Capture the cell that displays the provided text and extract its (x, y) central coordinate. 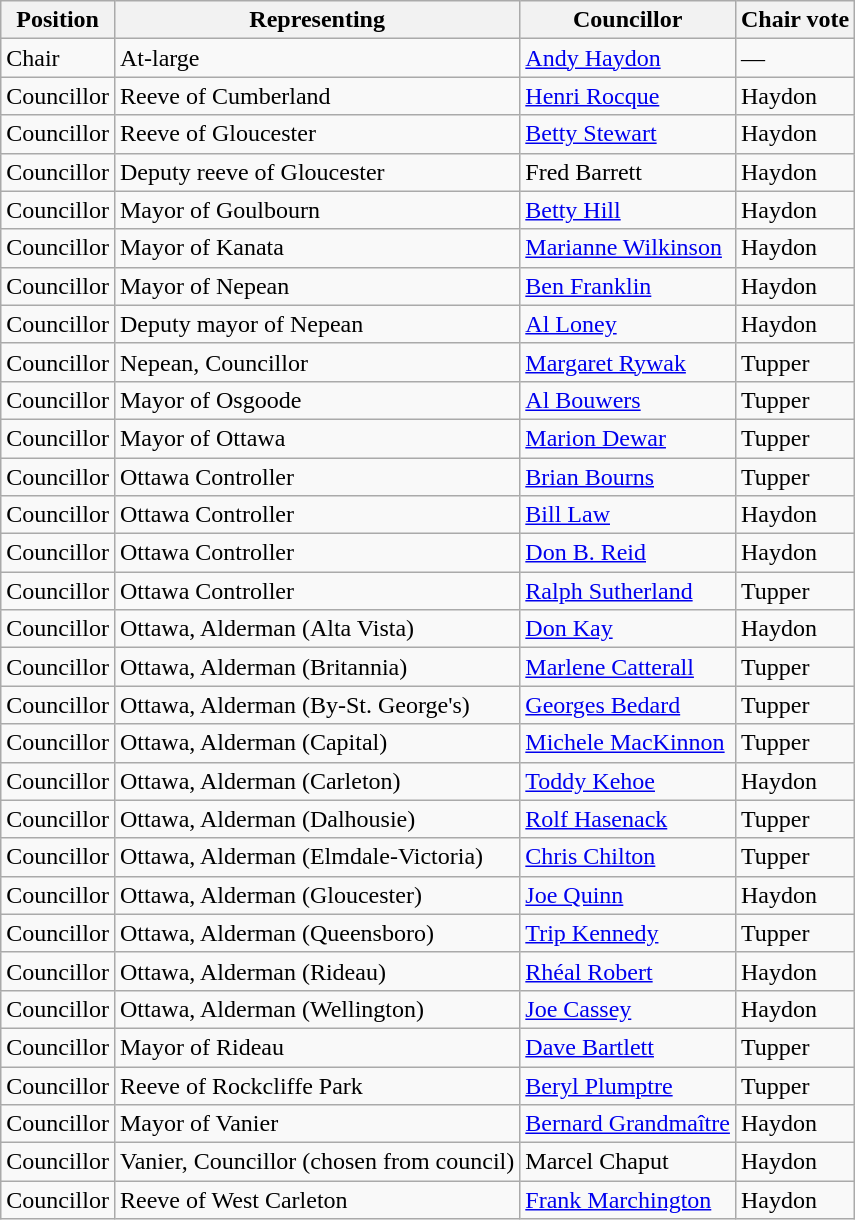
— (794, 58)
Ralph Sutherland (628, 591)
Ben Franklin (628, 286)
Betty Hill (628, 210)
Betty Stewart (628, 134)
Marlene Catterall (628, 667)
Marcel Chaput (628, 1162)
Marion Dewar (628, 438)
Ottawa, Alderman (Dalhousie) (316, 819)
Henri Rocque (628, 96)
Ottawa, Alderman (By-St. George's) (316, 705)
Mayor of Goulbourn (316, 210)
Rolf Hasenack (628, 819)
Ottawa, Alderman (Alta Vista) (316, 629)
Fred Barrett (628, 172)
Joe Cassey (628, 1009)
Reeve of Cumberland (316, 96)
Andy Haydon (628, 58)
Don Kay (628, 629)
Ottawa, Alderman (Gloucester) (316, 895)
Al Loney (628, 324)
Mayor of Ottawa (316, 438)
Brian Bourns (628, 477)
Deputy reeve of Gloucester (316, 172)
Ottawa, Alderman (Wellington) (316, 1009)
Beryl Plumptre (628, 1085)
Ottawa, Alderman (Queensboro) (316, 933)
Mayor of Vanier (316, 1124)
Rhéal Robert (628, 971)
Bill Law (628, 515)
Mayor of Nepean (316, 286)
Dave Bartlett (628, 1047)
Deputy mayor of Nepean (316, 324)
Ottawa, Alderman (Elmdale-Victoria) (316, 857)
Marianne Wilkinson (628, 248)
Vanier, Councillor (chosen from council) (316, 1162)
Representing (316, 20)
Mayor of Osgoode (316, 400)
Ottawa, Alderman (Capital) (316, 743)
Chair (58, 58)
At-large (316, 58)
Mayor of Kanata (316, 248)
Reeve of Rockcliffe Park (316, 1085)
Frank Marchington (628, 1200)
Georges Bedard (628, 705)
Mayor of Rideau (316, 1047)
Chris Chilton (628, 857)
Bernard Grandmaître (628, 1124)
Nepean, Councillor (316, 362)
Toddy Kehoe (628, 781)
Position (58, 20)
Al Bouwers (628, 400)
Margaret Rywak (628, 362)
Ottawa, Alderman (Carleton) (316, 781)
Reeve of Gloucester (316, 134)
Ottawa, Alderman (Rideau) (316, 971)
Joe Quinn (628, 895)
Trip Kennedy (628, 933)
Michele MacKinnon (628, 743)
Chair vote (794, 20)
Ottawa, Alderman (Britannia) (316, 667)
Reeve of West Carleton (316, 1200)
Don B. Reid (628, 553)
